Extract the (X, Y) coordinate from the center of the cell holding the provided text.  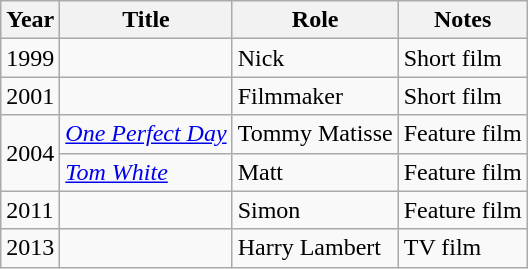
Notes (462, 20)
2004 (30, 153)
TV film (462, 248)
Harry Lambert (315, 248)
Year (30, 20)
Tom White (146, 172)
Title (146, 20)
2011 (30, 210)
Role (315, 20)
Simon (315, 210)
Nick (315, 58)
One Perfect Day (146, 134)
2013 (30, 248)
1999 (30, 58)
Filmmaker (315, 96)
2001 (30, 96)
Matt (315, 172)
Tommy Matisse (315, 134)
